Search for the cell housing the specified text and yield its (x, y) center coordinate. 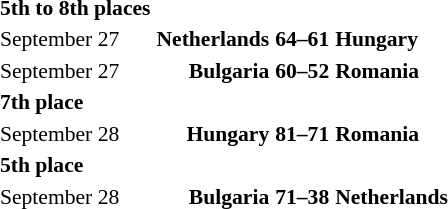
Hungary (213, 134)
Netherlands (213, 39)
60–52 (302, 70)
64–61 (302, 39)
81–71 (302, 134)
Bulgaria (213, 70)
